Pinpoint the cell where the given text exists, returning its [X, Y] midpoint coordinate. 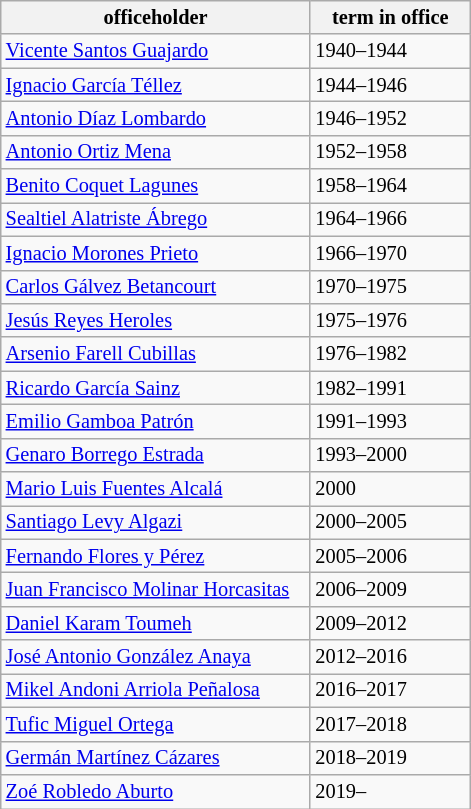
1976–1982 [390, 354]
1993–2000 [390, 455]
Germán Martínez Cázares [156, 758]
2005–2006 [390, 556]
Santiago Levy Algazi [156, 523]
Fernando Flores y Pérez [156, 556]
2000 [390, 489]
1946–1952 [390, 119]
José Antonio González Anaya [156, 657]
2018–2019 [390, 758]
officeholder [156, 18]
Emilio Gamboa Patrón [156, 422]
1958–1964 [390, 186]
1952–1958 [390, 152]
2006–2009 [390, 590]
Mario Luis Fuentes Alcalá [156, 489]
Ricardo García Sainz [156, 388]
Ignacio Morones Prieto [156, 253]
Antonio Díaz Lombardo [156, 119]
1991–1993 [390, 422]
1975–1976 [390, 321]
Benito Coquet Lagunes [156, 186]
2012–2016 [390, 657]
1966–1970 [390, 253]
Antonio Ortiz Mena [156, 152]
Vicente Santos Guajardo [156, 51]
1982–1991 [390, 388]
Jesús Reyes Heroles [156, 321]
Zoé Robledo Aburto [156, 792]
1964–1966 [390, 220]
Daniel Karam Toumeh [156, 624]
Carlos Gálvez Betancourt [156, 287]
Ignacio García Téllez [156, 85]
2016–2017 [390, 691]
Sealtiel Alatriste Ábrego [156, 220]
Tufic Miguel Ortega [156, 725]
2017–2018 [390, 725]
2009–2012 [390, 624]
term in office [390, 18]
Arsenio Farell Cubillas [156, 354]
1940–1944 [390, 51]
2019– [390, 792]
Mikel Andoni Arriola Peñalosa [156, 691]
2000–2005 [390, 523]
Juan Francisco Molinar Horcasitas [156, 590]
Genaro Borrego Estrada [156, 455]
1944–1946 [390, 85]
1970–1975 [390, 287]
